Capture the cell that displays the provided text and extract its (X, Y) central coordinate. 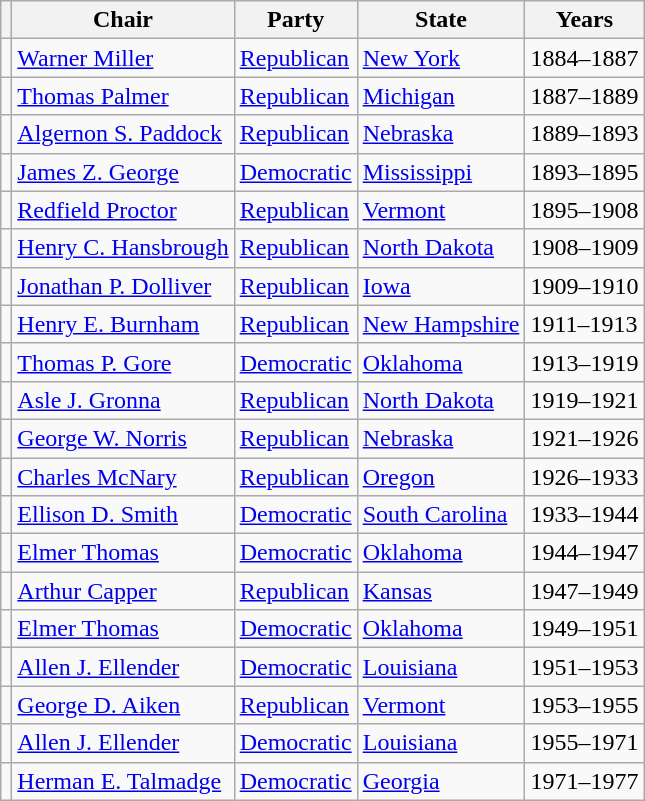
Asle J. Gronna (123, 400)
1884–1887 (584, 58)
James Z. George (123, 172)
1919–1921 (584, 400)
1971–1977 (584, 781)
New Hampshire (441, 324)
1908–1909 (584, 248)
Kansas (441, 591)
Thomas Palmer (123, 96)
1909–1910 (584, 286)
Charles McNary (123, 477)
1913–1919 (584, 362)
South Carolina (441, 515)
1921–1926 (584, 438)
Arthur Capper (123, 591)
Jonathan P. Dolliver (123, 286)
1951–1953 (584, 667)
New York (441, 58)
Ellison D. Smith (123, 515)
Mississippi (441, 172)
Henry C. Hansbrough (123, 248)
1893–1895 (584, 172)
1953–1955 (584, 705)
1947–1949 (584, 591)
Warner Miller (123, 58)
1887–1889 (584, 96)
Redfield Proctor (123, 210)
Thomas P. Gore (123, 362)
Algernon S. Paddock (123, 134)
1911–1913 (584, 324)
1955–1971 (584, 743)
Oregon (441, 477)
Years (584, 20)
Georgia (441, 781)
1895–1908 (584, 210)
George D. Aiken (123, 705)
Henry E. Burnham (123, 324)
Herman E. Talmadge (123, 781)
State (441, 20)
1926–1933 (584, 477)
Michigan (441, 96)
Chair (123, 20)
George W. Norris (123, 438)
1949–1951 (584, 629)
Iowa (441, 286)
1889–1893 (584, 134)
Party (296, 20)
1933–1944 (584, 515)
1944–1947 (584, 553)
